Pinpoint the cell where the given text exists, returning its (x, y) midpoint coordinate. 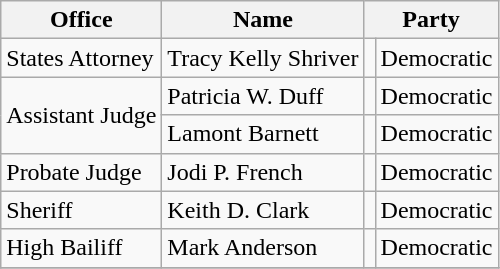
Tracy Kelly Shriver (263, 58)
Probate Judge (82, 172)
High Bailiff (82, 248)
Jodi P. French (263, 172)
Mark Anderson (263, 248)
Party (431, 20)
Patricia W. Duff (263, 96)
Name (263, 20)
States Attorney (82, 58)
Lamont Barnett (263, 134)
Keith D. Clark (263, 210)
Office (82, 20)
Assistant Judge (82, 115)
Sheriff (82, 210)
